Return the (X, Y) coordinate for the center point of the cell that contains the specified text.  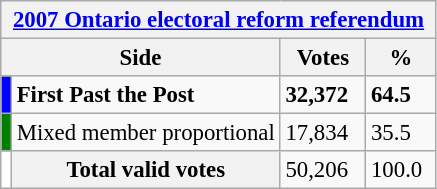
17,834 (323, 133)
64.5 (402, 95)
Total valid votes (146, 170)
% (402, 58)
2007 Ontario electoral reform referendum (219, 20)
First Past the Post (146, 95)
50,206 (323, 170)
35.5 (402, 133)
100.0 (402, 170)
Votes (323, 58)
Mixed member proportional (146, 133)
32,372 (323, 95)
Side (140, 58)
